Identify which cell holds the provided text, then report its (X, Y) central coordinate. 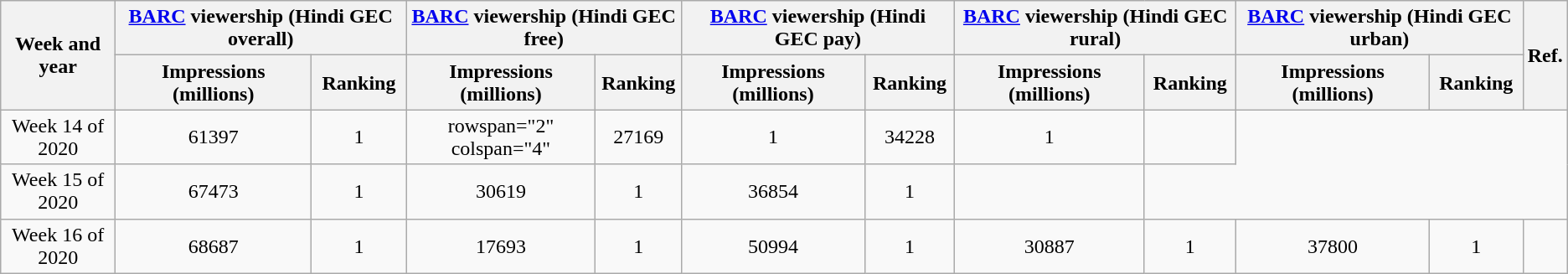
rowspan="2" colspan="4" (501, 137)
Ref. (1545, 55)
30619 (501, 191)
BARC viewership (Hindi GEC free) (544, 28)
61397 (214, 137)
34228 (910, 137)
17693 (501, 246)
BARC viewership (Hindi GEC overall) (261, 28)
BARC viewership (Hindi GEC pay) (818, 28)
BARC viewership (Hindi GEC rural) (1095, 28)
67473 (214, 191)
68687 (214, 246)
Week 16 of 2020 (59, 246)
27169 (638, 137)
Week 14 of 2020 (59, 137)
50994 (772, 246)
37800 (1333, 246)
30887 (1049, 246)
Week and year (59, 55)
36854 (772, 191)
Week 15 of 2020 (59, 191)
BARC viewership (Hindi GEC urban) (1380, 28)
